For the text-containing cell, return its midpoint in [X, Y] coordinate format. 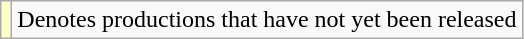
Denotes productions that have not yet been released [267, 20]
